Return [x, y] of the center of cell containing provided text 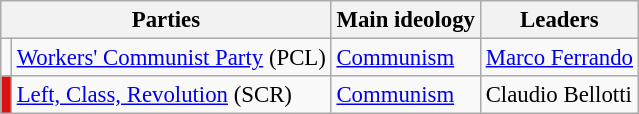
Leaders [559, 20]
Workers' Communist Party (PCL) [171, 58]
Parties [166, 20]
Left, Class, Revolution (SCR) [171, 95]
Main ideology [406, 20]
Claudio Bellotti [559, 95]
Marco Ferrando [559, 58]
